Find where the given text appears and provide that cell's center as (x, y) coordinate. 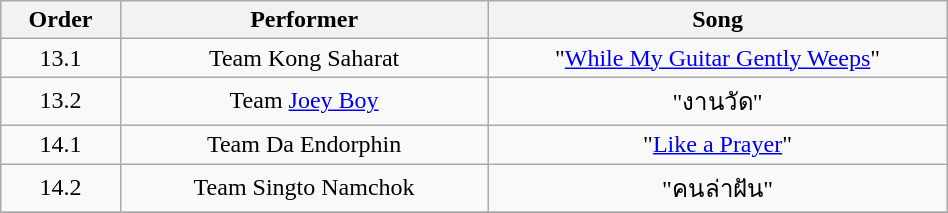
Performer (304, 20)
13.1 (61, 58)
Order (61, 20)
"คนล่าฝัน" (718, 188)
"Like a Prayer" (718, 144)
Team Kong Saharat (304, 58)
Team Singto Namchok (304, 188)
Team Da Endorphin (304, 144)
14.2 (61, 188)
13.2 (61, 102)
14.1 (61, 144)
"งานวัด" (718, 102)
"While My Guitar Gently Weeps" (718, 58)
Song (718, 20)
Team Joey Boy (304, 102)
